Capture the cell that displays the provided text and extract its [X, Y] central coordinate. 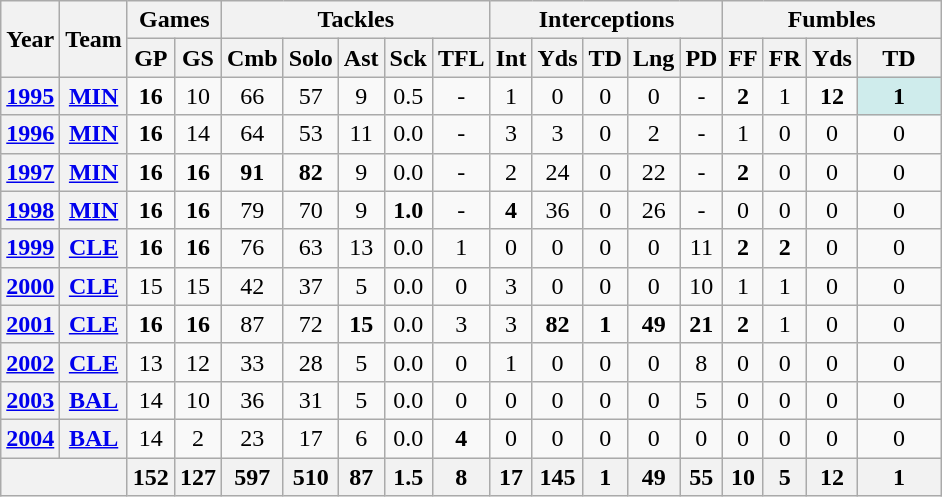
1998 [30, 210]
FR [784, 58]
Sck [408, 58]
510 [310, 477]
1995 [30, 96]
57 [310, 96]
0.5 [408, 96]
2004 [30, 438]
76 [252, 248]
33 [252, 362]
91 [252, 172]
31 [310, 400]
FF [743, 58]
2003 [30, 400]
23 [252, 438]
Ast [361, 58]
24 [558, 172]
66 [252, 96]
Lng [653, 58]
63 [310, 248]
Int [511, 58]
Team [94, 39]
26 [653, 210]
22 [653, 172]
2002 [30, 362]
Solo [310, 58]
2000 [30, 286]
PD [702, 58]
1997 [30, 172]
1999 [30, 248]
21 [702, 324]
1996 [30, 134]
6 [361, 438]
Games [174, 20]
42 [252, 286]
Fumbles [832, 20]
Tackles [356, 20]
70 [310, 210]
37 [310, 286]
145 [558, 477]
1.0 [408, 210]
28 [310, 362]
55 [702, 477]
TFL [461, 58]
GS [198, 58]
79 [252, 210]
2001 [30, 324]
127 [198, 477]
64 [252, 134]
1.5 [408, 477]
152 [150, 477]
Year [30, 39]
72 [310, 324]
GP [150, 58]
Interceptions [606, 20]
Cmb [252, 58]
53 [310, 134]
597 [252, 477]
